Output the (X, Y) coordinate of the center of the cell containing the given text.  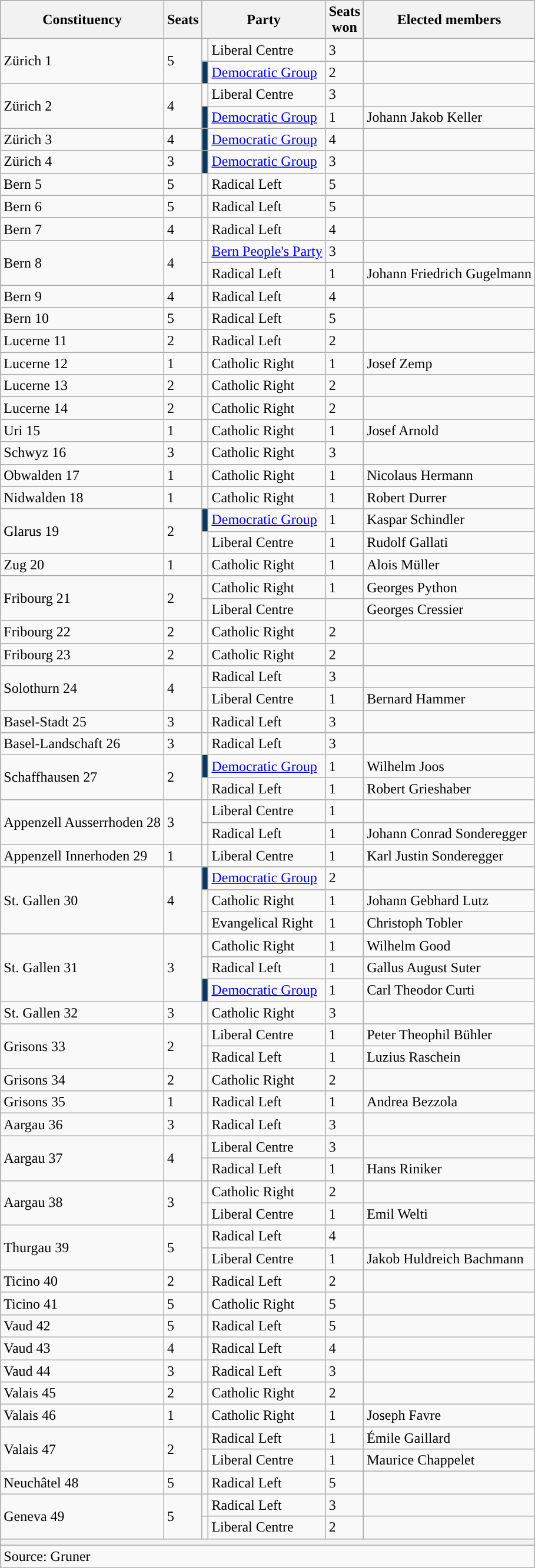
Vaud 42 (82, 1326)
Aargau 38 (82, 1203)
Fribourg 23 (82, 655)
Valais 46 (82, 1416)
Johann Jakob Keller (450, 117)
Bern 6 (82, 206)
Grisons 34 (82, 1080)
Zürich 2 (82, 106)
Fribourg 22 (82, 632)
Robert Durrer (450, 498)
Gallus August Suter (450, 968)
Lucerne 11 (82, 341)
Seatswon (344, 20)
Thurgau 39 (82, 1247)
Andrea Bezzola (450, 1102)
Bern 5 (82, 184)
Karl Justin Sonderegger (450, 856)
Fribourg 21 (82, 598)
Vaud 44 (82, 1371)
Basel-Stadt 25 (82, 722)
Jakob Huldreich Bachmann (450, 1259)
Appenzell Ausserrhoden 28 (82, 822)
Geneva 49 (82, 1516)
Kaspar Schindler (450, 520)
Robert Grieshaber (450, 789)
Schaffhausen 27 (82, 778)
Valais 47 (82, 1449)
Appenzell Innerhoden 29 (82, 856)
Elected members (450, 20)
Bern 8 (82, 262)
Maurice Chappelet (450, 1460)
Bern 9 (82, 296)
Zug 20 (82, 565)
Uri 15 (82, 431)
Josef Arnold (450, 431)
Grisons 35 (82, 1102)
Lucerne 12 (82, 363)
Obwalden 17 (82, 475)
Basel-Landschaft 26 (82, 744)
Bernard Hammer (450, 699)
Glarus 19 (82, 531)
Solothurn 24 (82, 688)
Johann Conrad Sonderegger (450, 833)
Bern People's Party (267, 251)
Christoph Tobler (450, 923)
Ticino 41 (82, 1303)
Wilhelm Joos (450, 766)
Vaud 43 (82, 1348)
Zürich 3 (82, 139)
Nicolaus Hermann (450, 475)
Lucerne 13 (82, 386)
Seats (182, 20)
Grisons 33 (82, 1046)
Georges Cressier (450, 609)
Aargau 37 (82, 1158)
Nidwalden 18 (82, 498)
Bern 7 (82, 229)
St. Gallen 31 (82, 968)
Carl Theodor Curti (450, 990)
Luzius Raschein (450, 1057)
Johann Gebhard Lutz (450, 900)
Neuchâtel 48 (82, 1483)
Aargau 36 (82, 1125)
Bern 10 (82, 319)
Party (264, 20)
Source: Gruner (268, 1556)
Wilhelm Good (450, 945)
Peter Theophil Bühler (450, 1035)
Lucerne 14 (82, 408)
Josef Zemp (450, 363)
Valais 45 (82, 1393)
Rudolf Gallati (450, 542)
Johann Friedrich Gugelmann (450, 273)
Schwyz 16 (82, 453)
Ticino 40 (82, 1281)
St. Gallen 30 (82, 900)
Constituency (82, 20)
Hans Riniker (450, 1169)
Georges Python (450, 587)
Joseph Favre (450, 1416)
Zürich 1 (82, 61)
St. Gallen 32 (82, 1012)
Emil Welti (450, 1214)
Zürich 4 (82, 162)
Evangelical Right (267, 923)
Alois Müller (450, 565)
Émile Gaillard (450, 1438)
